Return the (x, y) coordinate for the center point of the cell that contains the specified text.  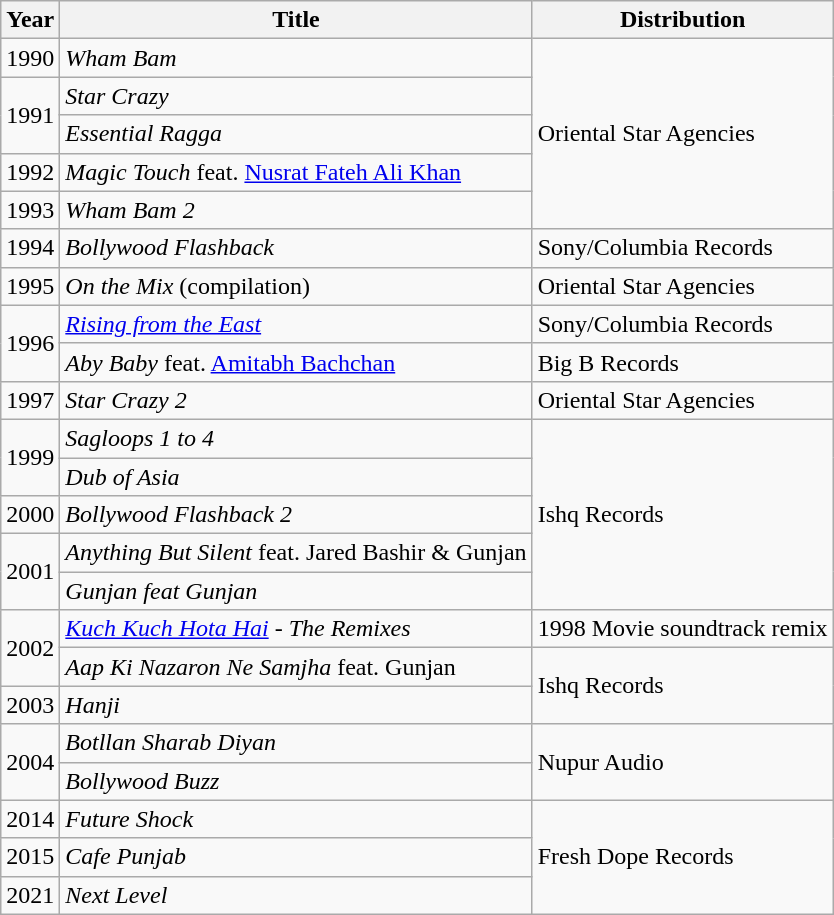
2021 (30, 895)
Bollywood Flashback (296, 248)
Star Crazy 2 (296, 400)
Hanji (296, 705)
Title (296, 20)
1999 (30, 457)
Aby Baby feat. Amitabh Bachchan (296, 362)
Gunjan feat Gunjan (296, 591)
2000 (30, 515)
Essential Ragga (296, 134)
Year (30, 20)
Big B Records (682, 362)
1990 (30, 58)
Fresh Dope Records (682, 857)
2015 (30, 857)
Rising from the East (296, 324)
Wham Bam 2 (296, 210)
1998 Movie soundtrack remix (682, 629)
1997 (30, 400)
Bollywood Flashback 2 (296, 515)
Cafe Punjab (296, 857)
Bollywood Buzz (296, 781)
2004 (30, 762)
Sagloops 1 to 4 (296, 438)
Wham Bam (296, 58)
2002 (30, 648)
Magic Touch feat. Nusrat Fateh Ali Khan (296, 172)
Star Crazy (296, 96)
Dub of Asia (296, 477)
1996 (30, 343)
On the Mix (compilation) (296, 286)
Distribution (682, 20)
Aap Ki Nazaron Ne Samjha feat. Gunjan (296, 667)
2014 (30, 819)
Botllan Sharab Diyan (296, 743)
Future Shock (296, 819)
1995 (30, 286)
1993 (30, 210)
Anything But Silent feat. Jared Bashir & Gunjan (296, 553)
Next Level (296, 895)
1992 (30, 172)
2001 (30, 572)
1991 (30, 115)
1994 (30, 248)
2003 (30, 705)
Kuch Kuch Hota Hai - The Remixes (296, 629)
Nupur Audio (682, 762)
